Capture the cell that displays the provided text and extract its (X, Y) central coordinate. 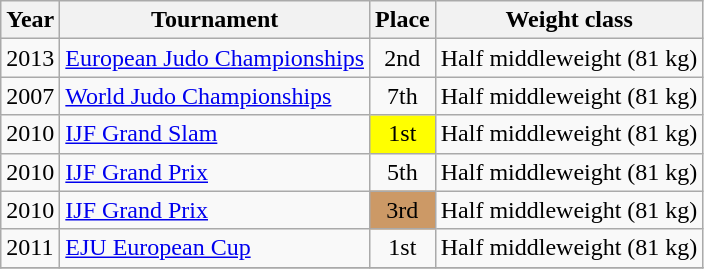
Weight class (569, 20)
2nd (403, 58)
3rd (403, 210)
7th (403, 96)
2013 (30, 58)
Year (30, 20)
Tournament (215, 20)
World Judo Championships (215, 96)
EJU European Cup (215, 248)
European Judo Championships (215, 58)
2011 (30, 248)
IJF Grand Slam (215, 134)
Place (403, 20)
2007 (30, 96)
5th (403, 172)
